Search for the cell housing the specified text and yield its [X, Y] center coordinate. 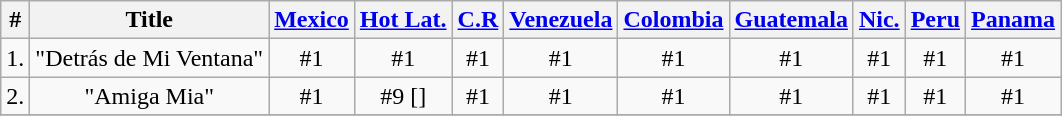
# [16, 20]
Hot Lat. [403, 20]
C.R [478, 20]
Title [150, 20]
"Amiga Mia" [150, 96]
Colombia [674, 20]
Venezuela [561, 20]
Nic. [879, 20]
"Detrás de Mi Ventana" [150, 58]
Guatemala [791, 20]
1. [16, 58]
2. [16, 96]
Mexico [312, 20]
#9 [] [403, 96]
Peru [935, 20]
Panama [1014, 20]
